Identify which cell holds the provided text, then report its (x, y) central coordinate. 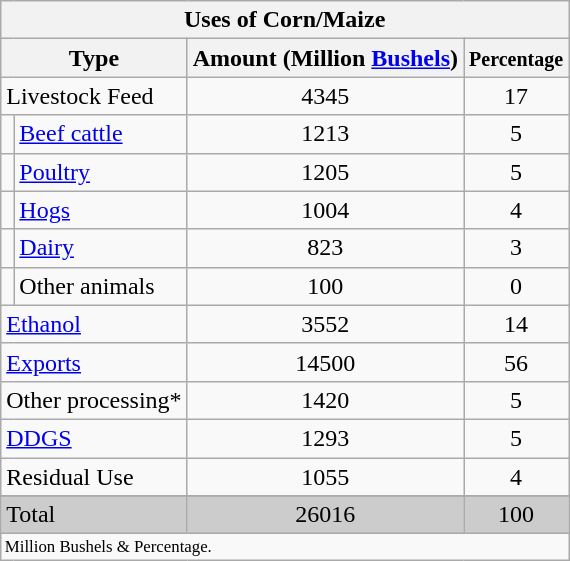
Amount (Million Bushels) (325, 58)
DDGS (94, 438)
Hogs (100, 210)
Ethanol (94, 324)
Uses of Corn/Maize (285, 20)
14500 (325, 362)
Other animals (100, 286)
56 (516, 362)
Other processing* (94, 400)
Beef cattle (100, 134)
3552 (325, 324)
0 (516, 286)
1205 (325, 172)
Exports (94, 362)
Total (94, 515)
Type (94, 58)
1055 (325, 477)
Million Bushels & Percentage. (285, 547)
1213 (325, 134)
1420 (325, 400)
Livestock Feed (94, 96)
Percentage (516, 58)
4345 (325, 96)
823 (325, 248)
14 (516, 324)
Residual Use (94, 477)
3 (516, 248)
Dairy (100, 248)
26016 (325, 515)
1004 (325, 210)
17 (516, 96)
1293 (325, 438)
Poultry (100, 172)
